Detect which cell encompasses the target text, then output its (X, Y) center coordinate. 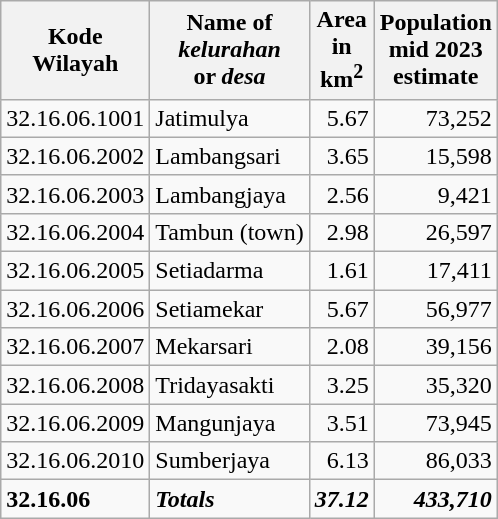
Sumberjaya (230, 461)
32.16.06.2007 (76, 347)
32.16.06.2008 (76, 385)
17,411 (436, 271)
6.13 (342, 461)
2.98 (342, 232)
73,945 (436, 423)
32.16.06.2010 (76, 461)
26,597 (436, 232)
1.61 (342, 271)
Populationmid 2023estimate (436, 50)
Setiadarma (230, 271)
Tambun (town) (230, 232)
Kode Wilayah (76, 50)
Area in km2 (342, 50)
Name of kelurahan or desa (230, 50)
39,156 (436, 347)
Mekarsari (230, 347)
433,710 (436, 499)
32.16.06.2002 (76, 156)
9,421 (436, 194)
3.25 (342, 385)
15,598 (436, 156)
Jatimulya (230, 118)
Lambangsari (230, 156)
32.16.06.2009 (76, 423)
32.16.06.2006 (76, 309)
37.12 (342, 499)
32.16.06.2004 (76, 232)
3.51 (342, 423)
Setiamekar (230, 309)
2.56 (342, 194)
86,033 (436, 461)
73,252 (436, 118)
32.16.06.2003 (76, 194)
2.08 (342, 347)
32.16.06 (76, 499)
Lambangjaya (230, 194)
32.16.06.2005 (76, 271)
35,320 (436, 385)
Totals (230, 499)
Tridayasakti (230, 385)
3.65 (342, 156)
Mangunjaya (230, 423)
56,977 (436, 309)
32.16.06.1001 (76, 118)
